Pinpoint the cell where the given text exists, returning its (X, Y) midpoint coordinate. 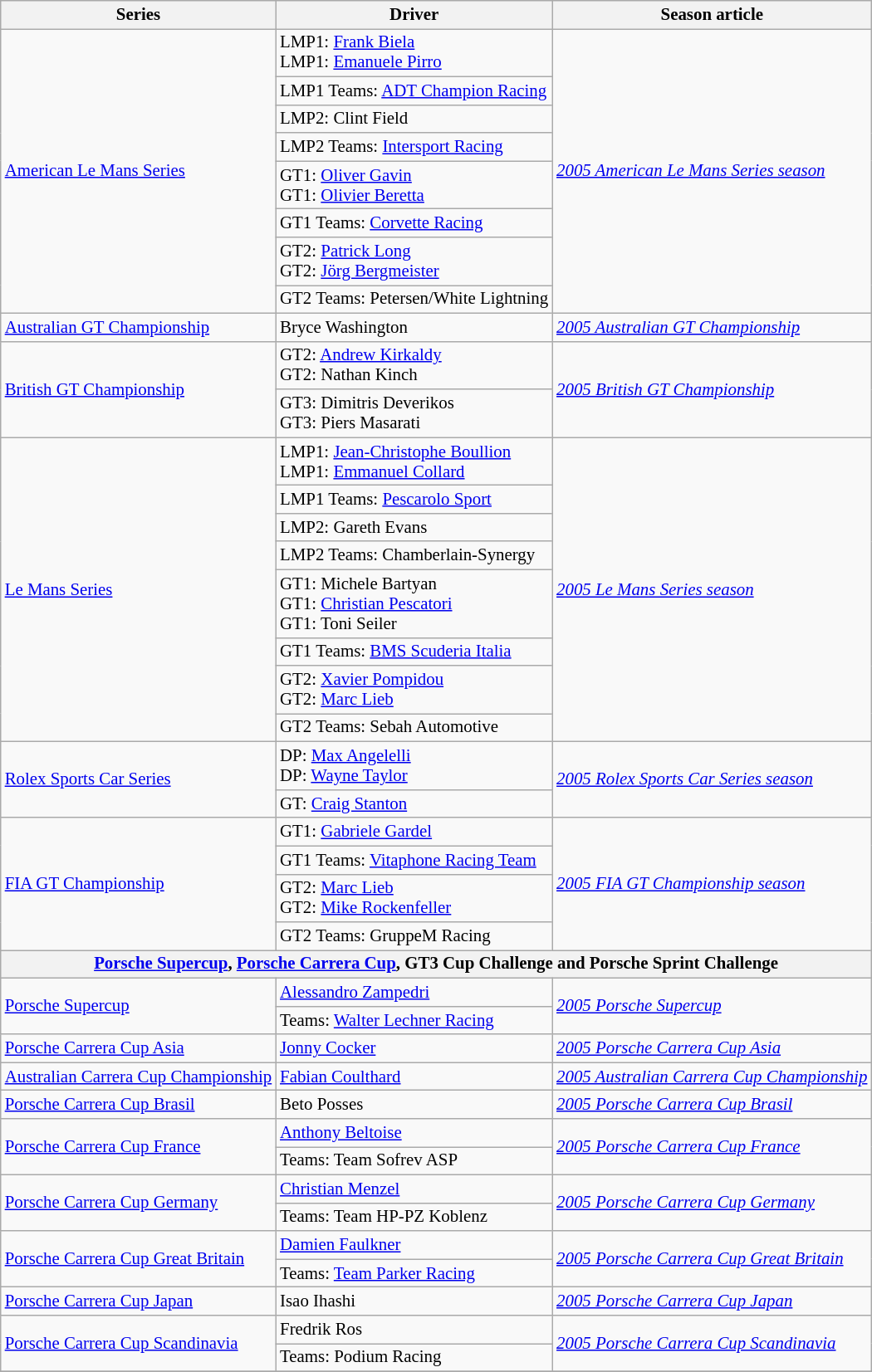
Rolex Sports Car Series (138, 780)
Beto Posses (414, 1105)
2005 FIA GT Championship season (712, 883)
Porsche Carrera Cup Brasil (138, 1105)
GT1 Teams: Vitaphone Racing Team (414, 860)
2005 Australian GT Championship (712, 327)
Alessandro Zampedri (414, 992)
GT1 Teams: Corvette Racing (414, 223)
LMP1 Teams: ADT Champion Racing (414, 90)
GT1: Gabriele Gardel (414, 832)
Porsche Carrera Cup Japan (138, 1301)
GT2: Patrick LongGT2: Jörg Bergmeister (414, 261)
Teams: Walter Lechner Racing (414, 1020)
GT1: Michele BartyanGT1: Christian PescatoriGT1: Toni Seiler (414, 603)
GT2 Teams: Sebah Automotive (414, 728)
FIA GT Championship (138, 883)
Teams: Team HP-PZ Koblenz (414, 1217)
GT2: Andrew KirkaldyGT2: Nathan Kinch (414, 365)
Fabian Coulthard (414, 1077)
2005 Porsche Carrera Cup Scandinavia (712, 1344)
Anthony Beltoise (414, 1133)
2005 Porsche Carrera Cup France (712, 1147)
GT: Craig Stanton (414, 803)
LMP2: Gareth Evans (414, 527)
Porsche Carrera Cup Great Britain (138, 1259)
Porsche Carrera Cup Scandinavia (138, 1344)
British GT Championship (138, 389)
Porsche Supercup (138, 1006)
LMP1: Frank Biela LMP1: Emanuele Pirro (414, 52)
2005 Porsche Carrera Cup Japan (712, 1301)
Driver (414, 15)
LMP2 Teams: Chamberlain-Synergy (414, 555)
2005 American Le Mans Series season (712, 171)
GT2: Xavier PompidouGT2: Marc Lieb (414, 690)
LMP1 Teams: Pescarolo Sport (414, 500)
2005 Porsche Carrera Cup Brasil (712, 1105)
2005 Australian Carrera Cup Championship (712, 1077)
Fredrik Ros (414, 1330)
Australian Carrera Cup Championship (138, 1077)
Season article (712, 15)
GT2 Teams: Petersen/White Lightning (414, 299)
GT3: Dimitris DeverikosGT3: Piers Masarati (414, 413)
Jonny Cocker (414, 1048)
Porsche Carrera Cup Asia (138, 1048)
2005 Porsche Carrera Cup Asia (712, 1048)
Teams: Team Sofrev ASP (414, 1161)
Porsche Carrera Cup Germany (138, 1203)
Series (138, 15)
LMP2: Clint Field (414, 119)
2005 British GT Championship (712, 389)
2005 Rolex Sports Car Series season (712, 780)
Teams: Team Parker Racing (414, 1273)
2005 Porsche Carrera Cup Great Britain (712, 1259)
Porsche Carrera Cup France (138, 1147)
LMP1: Jean-Christophe BoullionLMP1: Emmanuel Collard (414, 461)
GT2: Marc LiebGT2: Mike Rockenfeller (414, 898)
Bryce Washington (414, 327)
LMP2 Teams: Intersport Racing (414, 147)
Teams: Podium Racing (414, 1357)
American Le Mans Series (138, 171)
DP: Max AngelelliDP: Wayne Taylor (414, 766)
Christian Menzel (414, 1189)
GT2 Teams: GruppeM Racing (414, 936)
2005 Porsche Supercup (712, 1006)
Isao Ihashi (414, 1301)
2005 Porsche Carrera Cup Germany (712, 1203)
Australian GT Championship (138, 327)
2005 Le Mans Series season (712, 589)
Porsche Supercup, Porsche Carrera Cup, GT3 Cup Challenge and Porsche Sprint Challenge (437, 964)
Damien Faulkner (414, 1245)
GT1: Oliver GavinGT1: Olivier Beretta (414, 185)
GT1 Teams: BMS Scuderia Italia (414, 652)
Le Mans Series (138, 589)
